For the text-containing cell, return its midpoint in [X, Y] coordinate format. 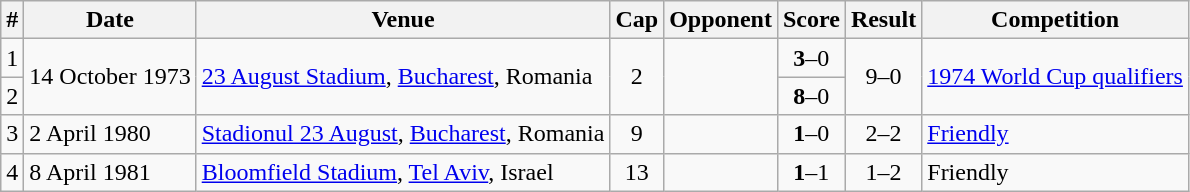
8–0 [811, 96]
# [12, 20]
Result [883, 20]
2 April 1980 [110, 134]
1–2 [883, 172]
Stadionul 23 August, Bucharest, Romania [403, 134]
3–0 [811, 58]
3 [12, 134]
Bloomfield Stadium, Tel Aviv, Israel [403, 172]
8 April 1981 [110, 172]
Cap [637, 20]
9 [637, 134]
1–1 [811, 172]
23 August Stadium, Bucharest, Romania [403, 77]
2–2 [883, 134]
9–0 [883, 77]
Competition [1056, 20]
1 [12, 58]
13 [637, 172]
1974 World Cup qualifiers [1056, 77]
Venue [403, 20]
14 October 1973 [110, 77]
Date [110, 20]
4 [12, 172]
Score [811, 20]
Opponent [721, 20]
1–0 [811, 134]
